Search for the cell housing the specified text and yield its (X, Y) center coordinate. 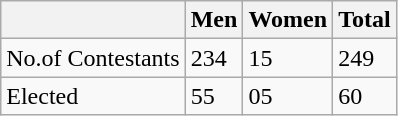
60 (365, 96)
55 (214, 96)
Elected (93, 96)
234 (214, 58)
Men (214, 20)
05 (288, 96)
Women (288, 20)
249 (365, 58)
No.of Contestants (93, 58)
15 (288, 58)
Total (365, 20)
